Identify which cell holds the provided text, then report its [x, y] central coordinate. 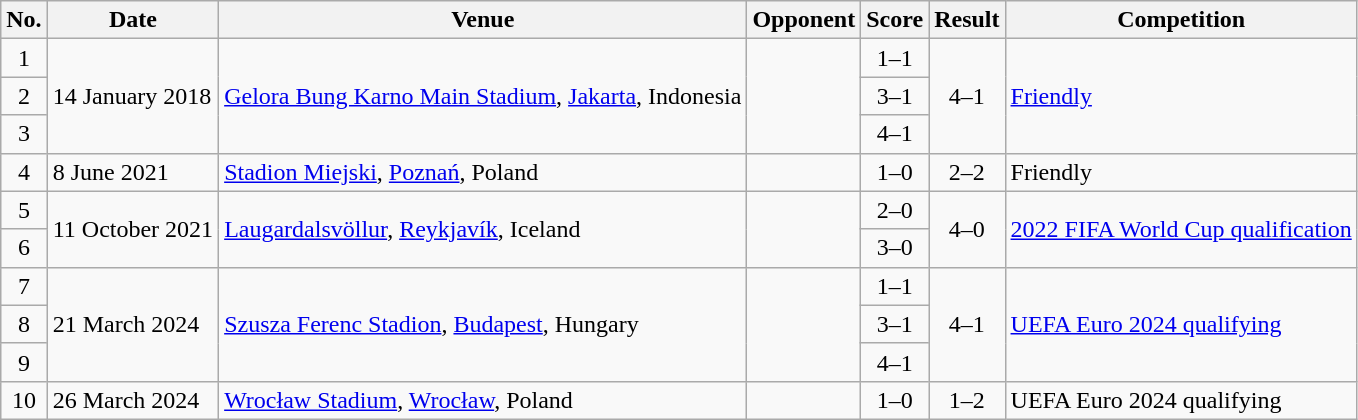
8 [24, 324]
Date [132, 20]
9 [24, 362]
Score [895, 20]
Wrocław Stadium, Wrocław, Poland [483, 400]
14 January 2018 [132, 96]
5 [24, 210]
2–2 [967, 172]
Szusza Ferenc Stadion, Budapest, Hungary [483, 324]
Gelora Bung Karno Main Stadium, Jakarta, Indonesia [483, 96]
21 March 2024 [132, 324]
1–2 [967, 400]
2–0 [895, 210]
7 [24, 286]
8 June 2021 [132, 172]
Competition [1181, 20]
2 [24, 96]
Venue [483, 20]
11 October 2021 [132, 229]
3–0 [895, 248]
10 [24, 400]
Result [967, 20]
26 March 2024 [132, 400]
2022 FIFA World Cup qualification [1181, 229]
1 [24, 58]
3 [24, 134]
4 [24, 172]
4–0 [967, 229]
Stadion Miejski, Poznań, Poland [483, 172]
Opponent [804, 20]
No. [24, 20]
6 [24, 248]
Laugardalsvöllur, Reykjavík, Iceland [483, 229]
